For the text-containing cell, return its midpoint in [x, y] coordinate format. 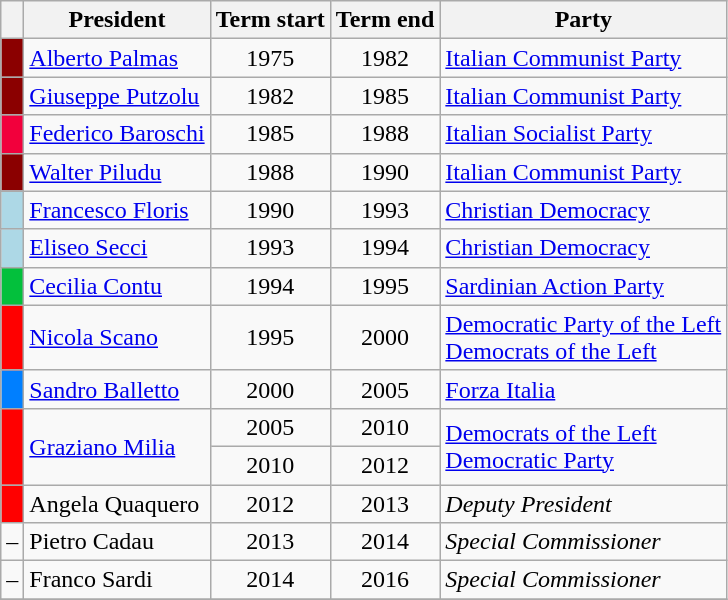
Italian Socialist Party [584, 134]
Giuseppe Putzolu [117, 96]
Term end [385, 20]
Sandro Balletto [117, 389]
2016 [385, 580]
Nicola Scano [117, 338]
Democratic Party of the LeftDemocrats of the Left [584, 338]
President [117, 20]
Democrats of the LeftDemocratic Party [584, 446]
Alberto Palmas [117, 58]
Deputy President [584, 503]
Pietro Cadau [117, 542]
Federico Baroschi [117, 134]
Sardinian Action Party [584, 286]
1975 [270, 58]
Franco Sardi [117, 580]
Walter Piludu [117, 172]
Party [584, 20]
Term start [270, 20]
Cecilia Contu [117, 286]
Forza Italia [584, 389]
Francesco Floris [117, 210]
Graziano Milia [117, 446]
Angela Quaquero [117, 503]
Eliseo Secci [117, 248]
